Find where the given text appears and provide that cell's center as (X, Y) coordinate. 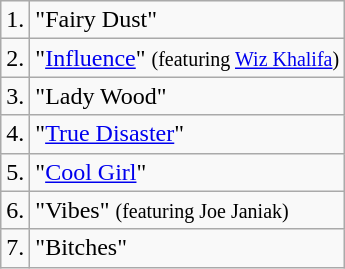
"Vibes" (featuring Joe Janiak) (188, 210)
"Cool Girl" (188, 172)
4. (16, 134)
"Fairy Dust" (188, 20)
"Influence" (featuring Wiz Khalifa) (188, 58)
1. (16, 20)
6. (16, 210)
"True Disaster" (188, 134)
"Bitches" (188, 248)
5. (16, 172)
3. (16, 96)
"Lady Wood" (188, 96)
2. (16, 58)
7. (16, 248)
